Search for the cell housing the specified text and yield its [x, y] center coordinate. 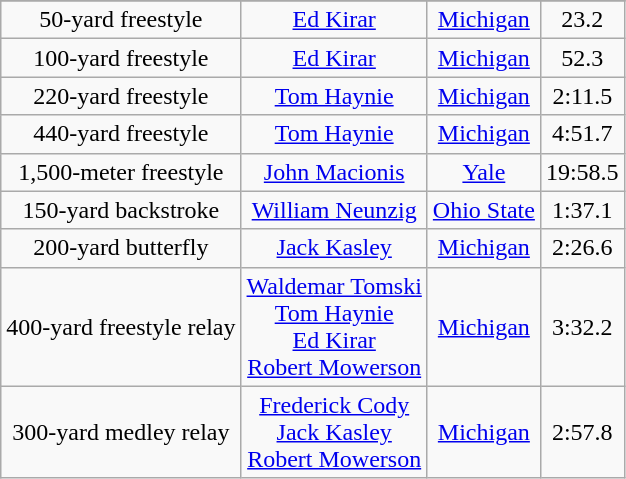
400-yard freestyle relay [121, 326]
440-yard freestyle [121, 134]
300-yard medley relay [121, 432]
Yale [484, 172]
200-yard butterfly [121, 248]
John Macionis [334, 172]
100-yard freestyle [121, 58]
50-yard freestyle [121, 20]
52.3 [582, 58]
150-yard backstroke [121, 210]
1,500-meter freestyle [121, 172]
Frederick CodyJack KasleyRobert Mowerson [334, 432]
Waldemar TomskiTom HaynieEd KirarRobert Mowerson [334, 326]
William Neunzig [334, 210]
Ohio State [484, 210]
3:32.2 [582, 326]
23.2 [582, 20]
19:58.5 [582, 172]
Jack Kasley [334, 248]
2:57.8 [582, 432]
2:11.5 [582, 96]
4:51.7 [582, 134]
220-yard freestyle [121, 96]
1:37.1 [582, 210]
2:26.6 [582, 248]
